Detect which cell encompasses the target text, then output its [X, Y] center coordinate. 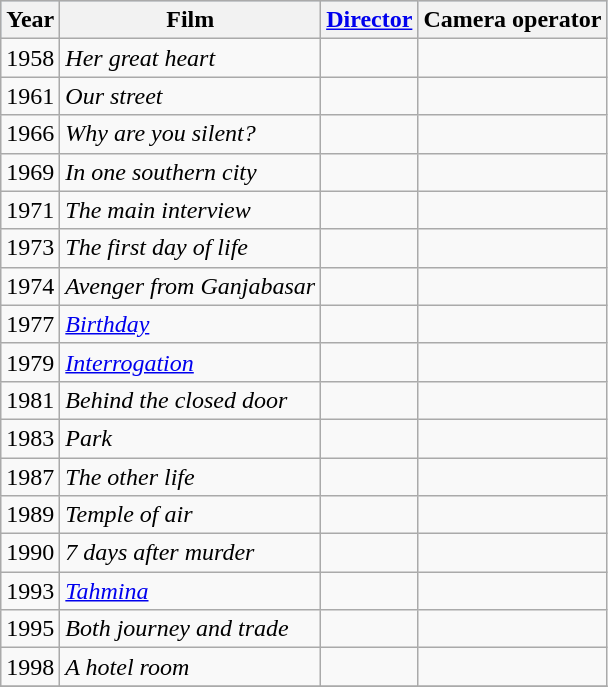
1998 [30, 667]
Temple of air [190, 515]
1966 [30, 134]
Director [370, 20]
The main interview [190, 210]
1983 [30, 438]
Park [190, 438]
Birthday [190, 324]
1993 [30, 591]
Her great heart [190, 58]
1969 [30, 172]
Film [190, 20]
Year [30, 20]
1987 [30, 477]
In one southern city [190, 172]
1973 [30, 248]
1995 [30, 629]
1977 [30, 324]
7 days after murder [190, 553]
1979 [30, 362]
Our street [190, 96]
Both journey and trade [190, 629]
1989 [30, 515]
1990 [30, 553]
Avenger from Ganjabasar [190, 286]
The first day of life [190, 248]
1981 [30, 400]
1971 [30, 210]
1974 [30, 286]
1961 [30, 96]
Tahmina [190, 591]
Behind the closed door [190, 400]
1958 [30, 58]
A hotel room [190, 667]
The other life [190, 477]
Camera operator [512, 20]
Why are you silent? [190, 134]
Interrogation [190, 362]
